Provide the (x, y) coordinate of the cell's center where the given text is located.  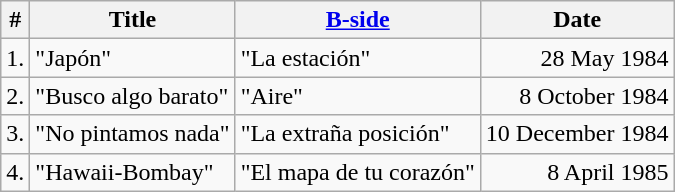
28 May 1984 (577, 58)
8 April 1985 (577, 172)
"La extraña posición" (358, 134)
"Aire" (358, 96)
"El mapa de tu corazón" (358, 172)
8 October 1984 (577, 96)
10 December 1984 (577, 134)
2. (16, 96)
3. (16, 134)
B-side (358, 20)
1. (16, 58)
"Hawaii-Bombay" (132, 172)
# (16, 20)
Date (577, 20)
"Japón" (132, 58)
4. (16, 172)
Title (132, 20)
"No pintamos nada" (132, 134)
"Busco algo barato" (132, 96)
"La estación" (358, 58)
